Detect which cell encompasses the target text, then output its [x, y] center coordinate. 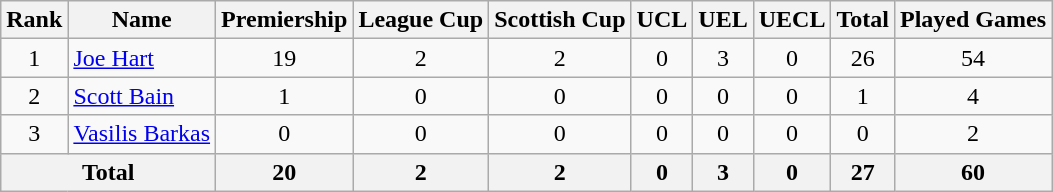
Name [142, 20]
Scottish Cup [560, 20]
Joe Hart [142, 58]
UEL [723, 20]
Rank [34, 20]
UECL [792, 20]
Premiership [284, 20]
27 [863, 172]
Vasilis Barkas [142, 134]
UCL [662, 20]
4 [972, 96]
Played Games [972, 20]
19 [284, 58]
26 [863, 58]
54 [972, 58]
60 [972, 172]
Scott Bain [142, 96]
League Cup [421, 20]
20 [284, 172]
